Return the [X, Y] coordinate for the center point of the cell that contains the specified text.  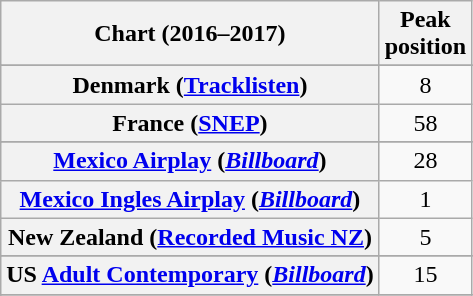
15 [425, 275]
58 [425, 123]
Mexico Airplay (Billboard) [190, 161]
5 [425, 237]
Peakposition [425, 34]
8 [425, 85]
France (SNEP) [190, 123]
Denmark (Tracklisten) [190, 85]
28 [425, 161]
US Adult Contemporary (Billboard) [190, 275]
New Zealand (Recorded Music NZ) [190, 237]
Mexico Ingles Airplay (Billboard) [190, 199]
1 [425, 199]
Chart (2016–2017) [190, 34]
